Detect which cell encompasses the target text, then output its (X, Y) center coordinate. 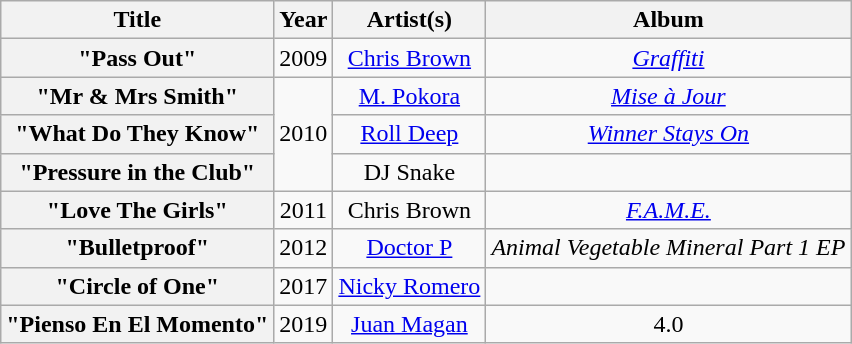
2009 (304, 58)
F.A.M.E. (668, 210)
Artist(s) (410, 20)
Roll Deep (410, 134)
2010 (304, 134)
"Bulletproof" (138, 248)
2011 (304, 210)
2012 (304, 248)
DJ Snake (410, 172)
Graffiti (668, 58)
"Pienso En El Momento" (138, 324)
Year (304, 20)
Winner Stays On (668, 134)
2019 (304, 324)
2017 (304, 286)
Title (138, 20)
M. Pokora (410, 96)
Doctor P (410, 248)
"Pressure in the Club" (138, 172)
Juan Magan (410, 324)
"Pass Out" (138, 58)
Album (668, 20)
Animal Vegetable Mineral Part 1 EP (668, 248)
Mise à Jour (668, 96)
"Mr & Mrs Smith" (138, 96)
"What Do They Know" (138, 134)
"Circle of One" (138, 286)
"Love The Girls" (138, 210)
4.0 (668, 324)
Nicky Romero (410, 286)
